For the text-containing cell, return its midpoint in [X, Y] coordinate format. 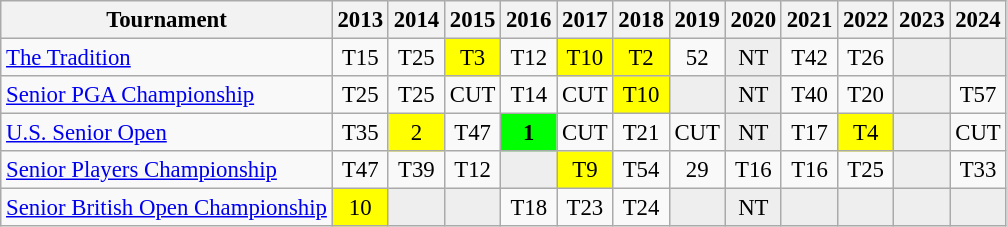
T4 [866, 133]
T3 [472, 58]
T20 [866, 95]
52 [697, 58]
Senior British Open Championship [166, 208]
U.S. Senior Open [166, 133]
2021 [809, 20]
T14 [529, 95]
1 [529, 133]
2015 [472, 20]
T54 [641, 170]
10 [360, 208]
T18 [529, 208]
2023 [922, 20]
2 [416, 133]
T42 [809, 58]
T35 [360, 133]
2024 [978, 20]
T33 [978, 170]
T39 [416, 170]
2013 [360, 20]
T2 [641, 58]
The Tradition [166, 58]
2016 [529, 20]
T9 [585, 170]
T21 [641, 133]
Tournament [166, 20]
Senior Players Championship [166, 170]
T26 [866, 58]
2020 [753, 20]
T57 [978, 95]
T24 [641, 208]
Senior PGA Championship [166, 95]
T23 [585, 208]
T40 [809, 95]
2022 [866, 20]
2019 [697, 20]
29 [697, 170]
2018 [641, 20]
2014 [416, 20]
2017 [585, 20]
T15 [360, 58]
T17 [809, 133]
